For the text-containing cell, return its midpoint in [X, Y] coordinate format. 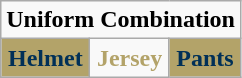
Jersey [130, 58]
Uniform Combination [121, 20]
Helmet [46, 58]
Pants [204, 58]
